Pinpoint the cell where the given text exists, returning its (X, Y) midpoint coordinate. 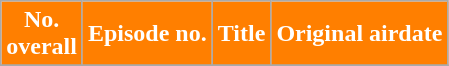
Original airdate (360, 34)
Title (242, 34)
No. overall (42, 34)
Episode no. (147, 34)
